For the text-containing cell, return its midpoint in [x, y] coordinate format. 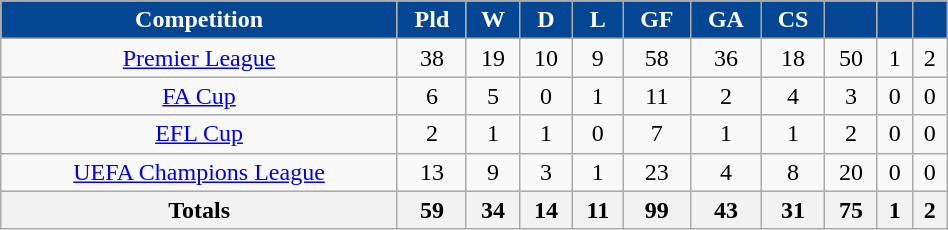
31 [792, 210]
43 [726, 210]
99 [656, 210]
14 [546, 210]
23 [656, 172]
50 [852, 58]
19 [492, 58]
L [598, 20]
6 [432, 96]
13 [432, 172]
34 [492, 210]
CS [792, 20]
Pld [432, 20]
FA Cup [200, 96]
20 [852, 172]
D [546, 20]
36 [726, 58]
Totals [200, 210]
GF [656, 20]
Premier League [200, 58]
10 [546, 58]
58 [656, 58]
75 [852, 210]
18 [792, 58]
7 [656, 134]
UEFA Champions League [200, 172]
EFL Cup [200, 134]
5 [492, 96]
38 [432, 58]
W [492, 20]
GA [726, 20]
Competition [200, 20]
59 [432, 210]
8 [792, 172]
